Provide the [x, y] coordinate of the cell's center where the given text is located.  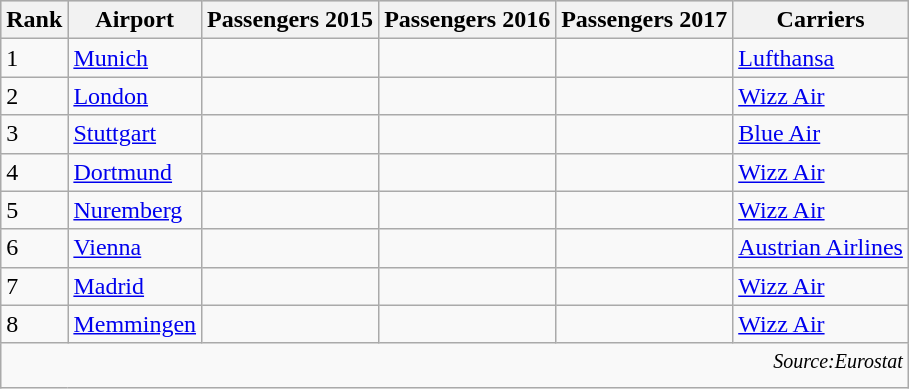
Vienna [135, 248]
Blue Air [821, 134]
Passengers 2016 [468, 20]
Carriers [821, 20]
7 [34, 286]
Stuttgart [135, 134]
8 [34, 324]
Nuremberg [135, 210]
Memmingen [135, 324]
5 [34, 210]
Dortmund [135, 172]
Lufthansa [821, 58]
4 [34, 172]
Passengers 2017 [644, 20]
Rank [34, 20]
Passengers 2015 [290, 20]
Source:Eurostat [455, 366]
2 [34, 96]
Austrian Airlines [821, 248]
6 [34, 248]
Airport [135, 20]
3 [34, 134]
London [135, 96]
Madrid [135, 286]
Munich [135, 58]
1 [34, 58]
